Identify which cell holds the provided text, then report its (x, y) central coordinate. 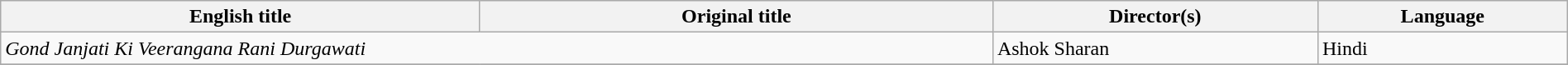
English title (241, 17)
Original title (736, 17)
Ashok Sharan (1154, 48)
Director(s) (1154, 17)
Language (1442, 17)
Hindi (1442, 48)
Gond Janjati Ki Veerangana Rani Durgawati (497, 48)
